Locate the cell with the specified text and output its [x, y] center coordinate. 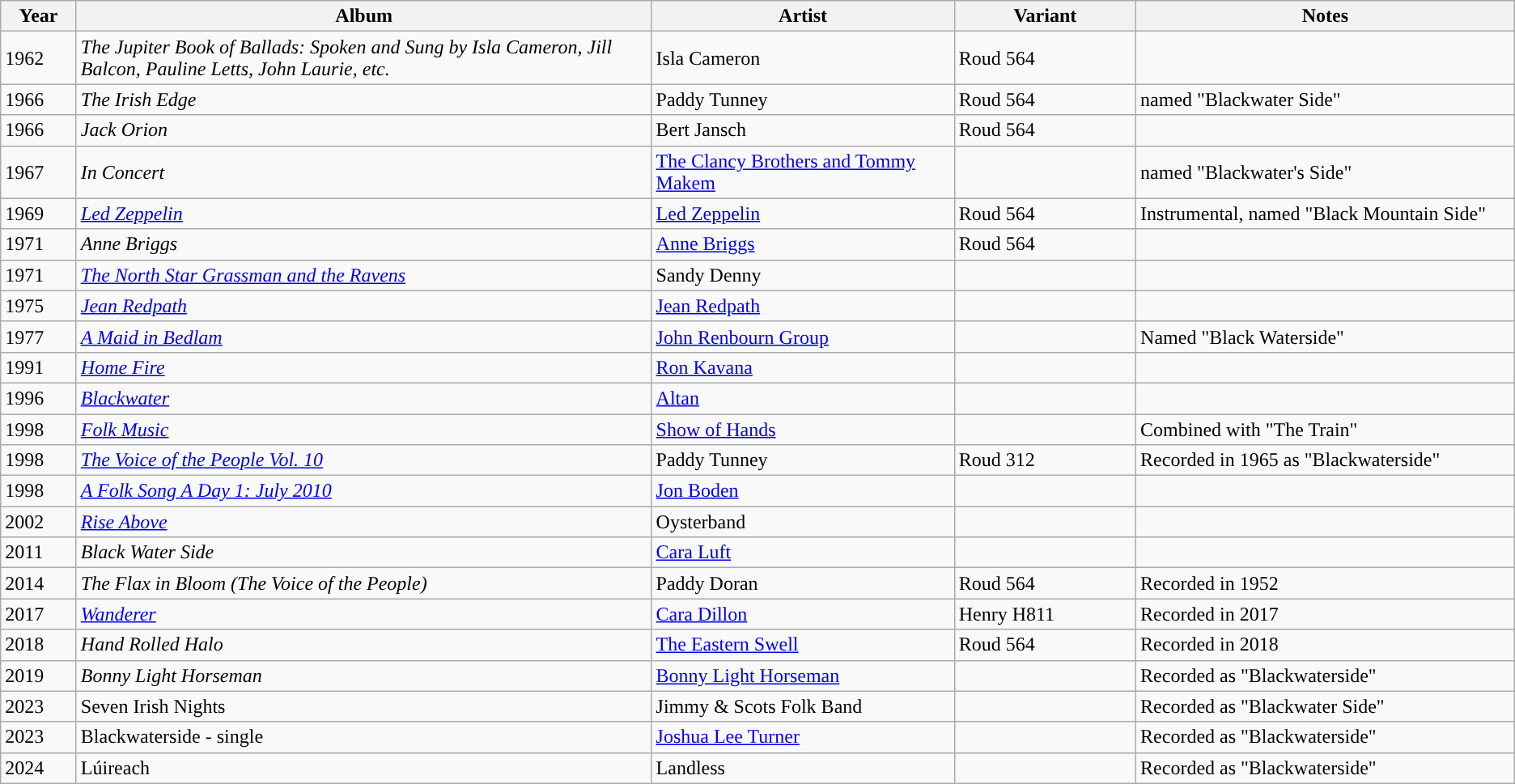
Jimmy & Scots Folk Band [803, 706]
The Clancy Brothers and Tommy Makem [803, 172]
Notes [1326, 16]
Cara Dillon [803, 614]
Bert Jansch [803, 130]
1975 [39, 306]
Paddy Doran [803, 583]
Jon Boden [803, 491]
Recorded in 2017 [1326, 614]
2024 [39, 768]
Landless [803, 768]
Named "Black Waterside" [1326, 337]
1967 [39, 172]
Recorded in 1952 [1326, 583]
The Eastern Swell [803, 645]
1991 [39, 367]
2011 [39, 553]
Ron Kavana [803, 367]
Show of Hands [803, 430]
named "Blackwater's Side" [1326, 172]
Blackwater [364, 398]
1962 [39, 58]
Joshua Lee Turner [803, 737]
The Flax in Bloom (The Voice of the People) [364, 583]
Album [364, 16]
Isla Cameron [803, 58]
Recorded as "Blackwater Side" [1326, 706]
The Voice of the People Vol. 10 [364, 460]
2014 [39, 583]
The North Star Grassman and the Ravens [364, 275]
1996 [39, 398]
Hand Rolled Halo [364, 645]
Rise Above [364, 522]
1969 [39, 214]
Altan [803, 398]
2019 [39, 676]
In Concert [364, 172]
Artist [803, 16]
Blackwaterside - single [364, 737]
Sandy Denny [803, 275]
Black Water Side [364, 553]
named "Blackwater Side" [1326, 100]
Oysterband [803, 522]
Lúireach [364, 768]
Home Fire [364, 367]
Folk Music [364, 430]
Recorded in 1965 as "Blackwaterside" [1326, 460]
The Irish Edge [364, 100]
2017 [39, 614]
Wanderer [364, 614]
Year [39, 16]
Henry H811 [1045, 614]
Seven Irish Nights [364, 706]
Roud 312 [1045, 460]
1977 [39, 337]
Recorded in 2018 [1326, 645]
Jack Orion [364, 130]
A Folk Song A Day 1: July 2010 [364, 491]
Variant [1045, 16]
2002 [39, 522]
A Maid in Bedlam [364, 337]
2018 [39, 645]
Cara Luft [803, 553]
Instrumental, named "Black Mountain Side" [1326, 214]
John Renbourn Group [803, 337]
Combined with "The Train" [1326, 430]
The Jupiter Book of Ballads: Spoken and Sung by Isla Cameron, Jill Balcon, Pauline Letts, John Laurie, etc. [364, 58]
